From the cell containing the given text, extract its center point as (X, Y) coordinate. 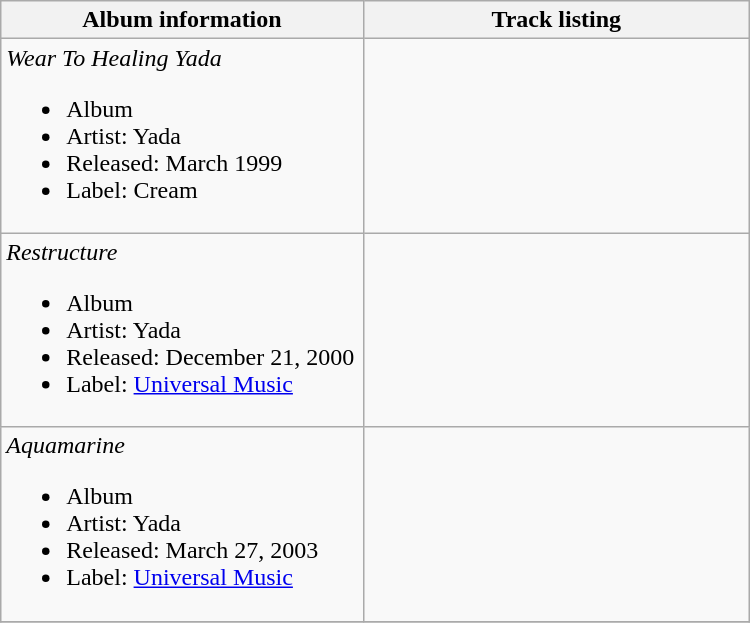
AquamarineAlbumArtist: YadaReleased: March 27, 2003Label: Universal Music (182, 524)
Track listing (556, 20)
Album information (182, 20)
Wear To Healing YadaAlbumArtist: YadaReleased: March 1999Label: Cream (182, 136)
RestructureAlbumArtist: YadaReleased: December 21, 2000Label: Universal Music (182, 330)
